Determine the [x, y] coordinate at the center of the cell enclosing the given text.  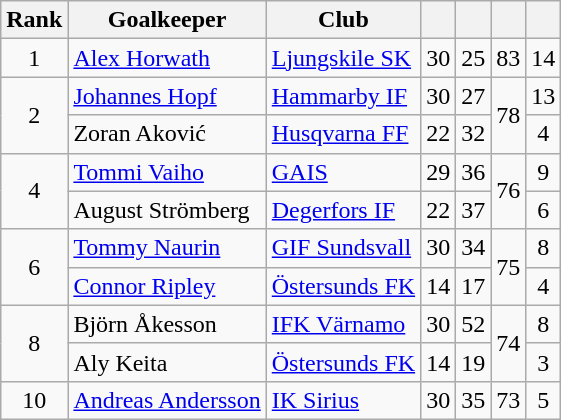
August Strömberg [167, 210]
37 [474, 210]
IFK Värnamo [343, 324]
Johannes Hopf [167, 96]
Rank [34, 20]
Alex Horwath [167, 58]
Björn Åkesson [167, 324]
IK Sirius [343, 400]
Hammarby IF [343, 96]
Connor Ripley [167, 286]
29 [438, 172]
Ljungskile SK [343, 58]
25 [474, 58]
74 [508, 343]
34 [474, 248]
35 [474, 400]
75 [508, 267]
9 [544, 172]
13 [544, 96]
Aly Keita [167, 362]
3 [544, 362]
GIF Sundsvall [343, 248]
2 [34, 115]
19 [474, 362]
Tommi Vaiho [167, 172]
1 [34, 58]
Degerfors IF [343, 210]
73 [508, 400]
Goalkeeper [167, 20]
76 [508, 191]
5 [544, 400]
27 [474, 96]
Andreas Andersson [167, 400]
36 [474, 172]
32 [474, 134]
10 [34, 400]
83 [508, 58]
GAIS [343, 172]
52 [474, 324]
17 [474, 286]
Zoran Aković [167, 134]
78 [508, 115]
Club [343, 20]
Husqvarna FF [343, 134]
Tommy Naurin [167, 248]
